Locate the cell with the specified text and output its [X, Y] center coordinate. 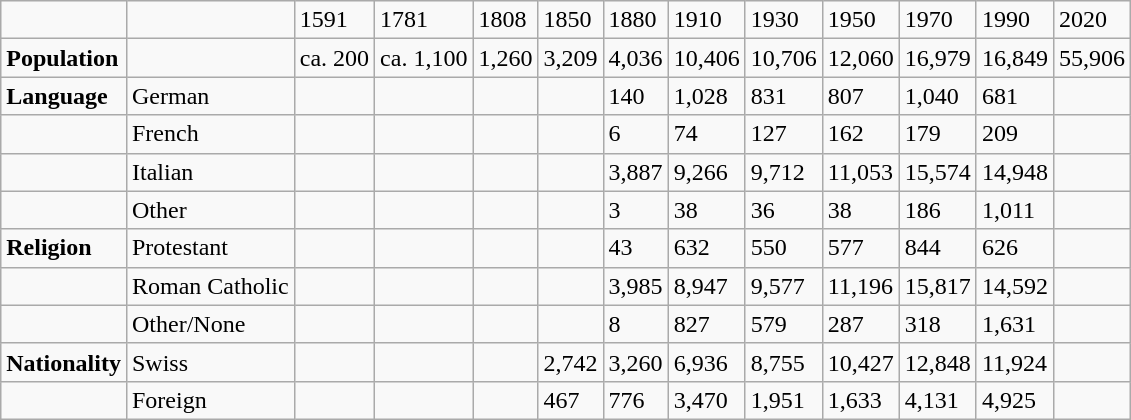
632 [706, 248]
Swiss [210, 362]
8,755 [784, 362]
1990 [1014, 20]
1808 [506, 20]
Population [64, 58]
15,574 [938, 172]
ca. 200 [334, 58]
55,906 [1092, 58]
Nationality [64, 362]
Roman Catholic [210, 286]
8,947 [706, 286]
1,040 [938, 96]
577 [860, 248]
Language [64, 96]
626 [1014, 248]
43 [636, 248]
14,592 [1014, 286]
579 [784, 324]
36 [784, 210]
1,028 [706, 96]
179 [938, 134]
8 [636, 324]
1,260 [506, 58]
4,925 [1014, 400]
1880 [636, 20]
1930 [784, 20]
162 [860, 134]
140 [636, 96]
3,209 [570, 58]
1910 [706, 20]
831 [784, 96]
1591 [334, 20]
3 [636, 210]
6,936 [706, 362]
Italian [210, 172]
Religion [64, 248]
16,979 [938, 58]
1950 [860, 20]
11,053 [860, 172]
ca. 1,100 [424, 58]
German [210, 96]
3,260 [636, 362]
1850 [570, 20]
10,406 [706, 58]
74 [706, 134]
12,848 [938, 362]
14,948 [1014, 172]
2,742 [570, 362]
550 [784, 248]
Protestant [210, 248]
186 [938, 210]
827 [706, 324]
French [210, 134]
9,577 [784, 286]
776 [636, 400]
11,196 [860, 286]
11,924 [1014, 362]
Other [210, 210]
1,633 [860, 400]
15,817 [938, 286]
287 [860, 324]
4,036 [636, 58]
Other/None [210, 324]
2020 [1092, 20]
9,712 [784, 172]
1,631 [1014, 324]
1781 [424, 20]
4,131 [938, 400]
9,266 [706, 172]
16,849 [1014, 58]
Foreign [210, 400]
6 [636, 134]
10,706 [784, 58]
1,011 [1014, 210]
209 [1014, 134]
681 [1014, 96]
467 [570, 400]
1970 [938, 20]
844 [938, 248]
3,887 [636, 172]
318 [938, 324]
3,985 [636, 286]
3,470 [706, 400]
127 [784, 134]
1,951 [784, 400]
10,427 [860, 362]
12,060 [860, 58]
807 [860, 96]
